Scan for the cell matching the given text and deliver its (X, Y) coordinate at center. 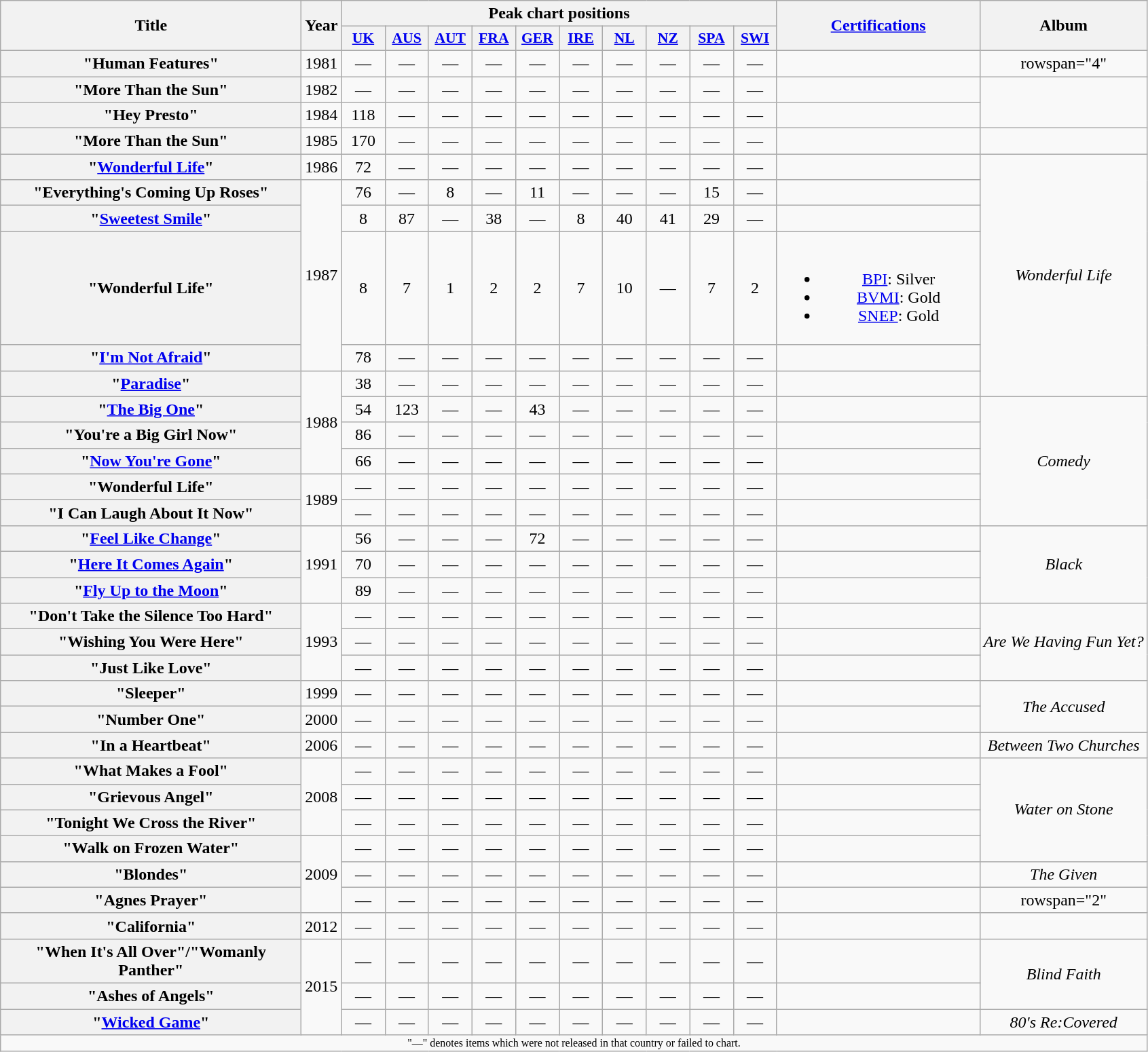
1985 (322, 141)
29 (711, 219)
"Blondes" (151, 874)
1989 (322, 500)
1981 (322, 63)
118 (363, 115)
"I Can Laugh About It Now" (151, 512)
"Feel Like Change" (151, 538)
Blind Faith (1063, 973)
2000 (322, 719)
"I'm Not Afraid" (151, 358)
2006 (322, 745)
1986 (322, 167)
Peak chart positions (559, 14)
"The Big One" (151, 409)
"Human Features" (151, 63)
"California" (151, 926)
1999 (322, 694)
rowspan="2" (1063, 900)
2015 (322, 987)
"Paradise" (151, 383)
"Don't Take the Silence Too Hard" (151, 616)
"Everything's Coming Up Roses" (151, 193)
"Wicked Game" (151, 1021)
Comedy (1063, 461)
1991 (322, 564)
BPI: SilverBVMI: GoldSNEP: Gold (878, 288)
"Hey Presto" (151, 115)
"Just Like Love" (151, 668)
Are We Having Fun Yet? (1063, 642)
"Wishing You Were Here" (151, 642)
89 (363, 590)
"Fly Up to the Moon" (151, 590)
1982 (322, 89)
"Now You're Gone" (151, 461)
Title (151, 26)
"Sweetest Smile" (151, 219)
"Tonight We Cross the River" (151, 823)
86 (363, 435)
"Agnes Prayer" (151, 900)
"What Makes a Fool" (151, 771)
"Walk on Frozen Water" (151, 848)
"Ashes of Angels" (151, 996)
78 (363, 358)
43 (537, 409)
NZ (668, 39)
40 (625, 219)
1988 (322, 422)
Certifications (878, 26)
56 (363, 538)
"When It's All Over"/"Womanly Panther" (151, 961)
The Given (1063, 874)
"Sleeper" (151, 694)
15 (711, 193)
Water on Stone (1063, 810)
UK (363, 39)
GER (537, 39)
AUT (450, 39)
IRE (581, 39)
2009 (322, 874)
2012 (322, 926)
80's Re:Covered (1063, 1021)
66 (363, 461)
AUS (407, 39)
SPA (711, 39)
1 (450, 288)
"You're a Big Girl Now" (151, 435)
"—" denotes items which were not released in that country or failed to chart. (574, 1043)
70 (363, 564)
54 (363, 409)
rowspan="4" (1063, 63)
"In a Heartbeat" (151, 745)
SWI (755, 39)
Between Two Churches (1063, 745)
1984 (322, 115)
"Here It Comes Again" (151, 564)
Wonderful Life (1063, 276)
1993 (322, 642)
Year (322, 26)
10 (625, 288)
1987 (322, 276)
11 (537, 193)
2008 (322, 797)
NL (625, 39)
Black (1063, 564)
87 (407, 219)
"Grievous Angel" (151, 797)
"Number One" (151, 719)
123 (407, 409)
Album (1063, 26)
FRA (494, 39)
The Accused (1063, 707)
76 (363, 193)
170 (363, 141)
41 (668, 219)
